From the cell containing the given text, extract its center point as (X, Y) coordinate. 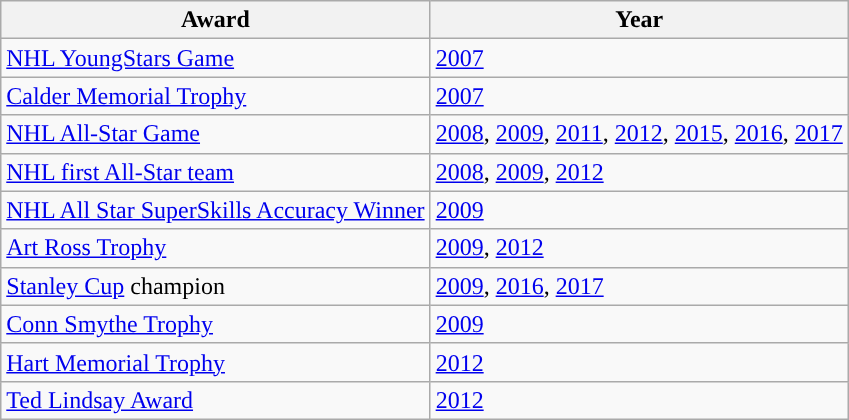
NHL All-Star Game (216, 134)
NHL All Star SuperSkills Accuracy Winner (216, 210)
Conn Smythe Trophy (216, 324)
2008, 2009, 2012 (639, 172)
2009, 2012 (639, 248)
Hart Memorial Trophy (216, 362)
Ted Lindsay Award (216, 400)
2009, 2016, 2017 (639, 286)
Year (639, 20)
NHL first All-Star team (216, 172)
2008, 2009, 2011, 2012, 2015, 2016, 2017 (639, 134)
Stanley Cup champion (216, 286)
Art Ross Trophy (216, 248)
Award (216, 20)
NHL YoungStars Game (216, 58)
Calder Memorial Trophy (216, 96)
